Capture the cell that displays the provided text and extract its [x, y] central coordinate. 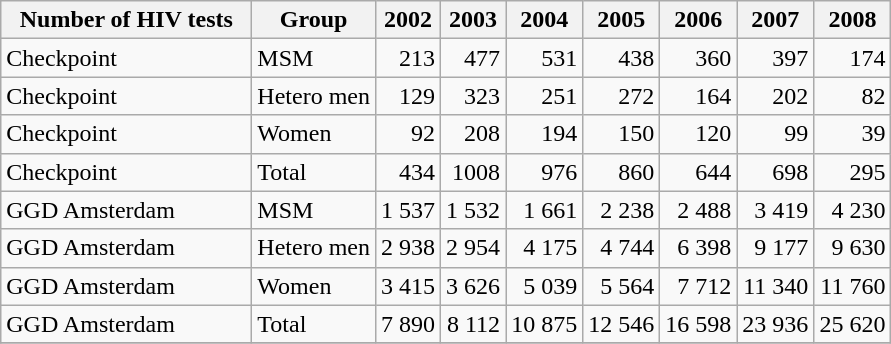
397 [776, 58]
99 [776, 134]
1 532 [474, 210]
2 954 [474, 248]
2003 [474, 20]
11 340 [776, 286]
202 [776, 96]
3 419 [776, 210]
3 415 [408, 286]
2002 [408, 20]
16 598 [698, 324]
1 661 [544, 210]
6 398 [698, 248]
4 175 [544, 248]
1 537 [408, 210]
82 [852, 96]
2004 [544, 20]
251 [544, 96]
860 [622, 172]
4 744 [622, 248]
2005 [622, 20]
129 [408, 96]
477 [474, 58]
23 936 [776, 324]
2 488 [698, 210]
Number of HIV tests [126, 20]
5 564 [622, 286]
644 [698, 172]
9 177 [776, 248]
120 [698, 134]
7 890 [408, 324]
434 [408, 172]
2006 [698, 20]
39 [852, 134]
8 112 [474, 324]
150 [622, 134]
11 760 [852, 286]
5 039 [544, 286]
438 [622, 58]
360 [698, 58]
2007 [776, 20]
2 238 [622, 210]
1008 [474, 172]
295 [852, 172]
3 626 [474, 286]
7 712 [698, 286]
12 546 [622, 324]
9 630 [852, 248]
272 [622, 96]
976 [544, 172]
10 875 [544, 324]
323 [474, 96]
698 [776, 172]
92 [408, 134]
194 [544, 134]
208 [474, 134]
174 [852, 58]
25 620 [852, 324]
Group [314, 20]
2008 [852, 20]
164 [698, 96]
4 230 [852, 210]
531 [544, 58]
2 938 [408, 248]
213 [408, 58]
